Scan for the cell matching the given text and deliver its [x, y] coordinate at center. 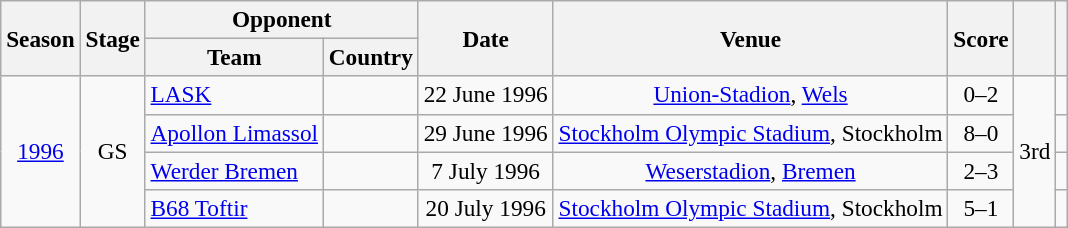
7 July 1996 [486, 170]
LASK [234, 95]
Weserstadion, Bremen [750, 170]
GS [112, 152]
1996 [40, 152]
Apollon Limassol [234, 133]
3rd [1035, 152]
5–1 [981, 208]
0–2 [981, 95]
20 July 1996 [486, 208]
B68 Toftir [234, 208]
Country [370, 57]
Score [981, 38]
Venue [750, 38]
Opponent [282, 19]
Werder Bremen [234, 170]
Stage [112, 38]
2–3 [981, 170]
8–0 [981, 133]
Date [486, 38]
Season [40, 38]
22 June 1996 [486, 95]
29 June 1996 [486, 133]
Union-Stadion, Wels [750, 95]
Team [234, 57]
